Find where the given text appears and provide that cell's center as (x, y) coordinate. 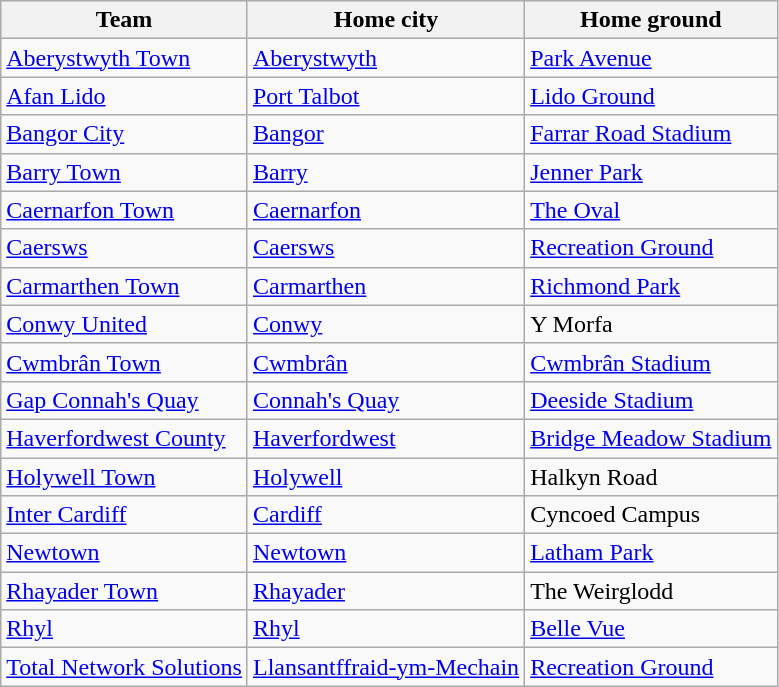
Cardiff (386, 515)
Total Network Solutions (124, 667)
Haverfordwest (386, 438)
Aberystwyth Town (124, 58)
Rhayader (386, 591)
The Oval (651, 210)
Carmarthen (386, 286)
Conwy United (124, 324)
Cwmbrân Stadium (651, 362)
Holywell (386, 477)
Halkyn Road (651, 477)
Gap Connah's Quay (124, 400)
Bridge Meadow Stadium (651, 438)
Home city (386, 20)
Cwmbrân Town (124, 362)
Carmarthen Town (124, 286)
Port Talbot (386, 96)
Rhayader Town (124, 591)
Park Avenue (651, 58)
Bangor (386, 134)
Cyncoed Campus (651, 515)
Barry (386, 172)
Afan Lido (124, 96)
Latham Park (651, 553)
Holywell Town (124, 477)
Inter Cardiff (124, 515)
Caernarfon Town (124, 210)
Jenner Park (651, 172)
Cwmbrân (386, 362)
Richmond Park (651, 286)
Haverfordwest County (124, 438)
Farrar Road Stadium (651, 134)
Connah's Quay (386, 400)
Conwy (386, 324)
Aberystwyth (386, 58)
Home ground (651, 20)
Lido Ground (651, 96)
Belle Vue (651, 629)
The Weirglodd (651, 591)
Y Morfa (651, 324)
Llansantffraid-ym-Mechain (386, 667)
Deeside Stadium (651, 400)
Caernarfon (386, 210)
Team (124, 20)
Bangor City (124, 134)
Barry Town (124, 172)
